From the cell containing the given text, extract its center point as (X, Y) coordinate. 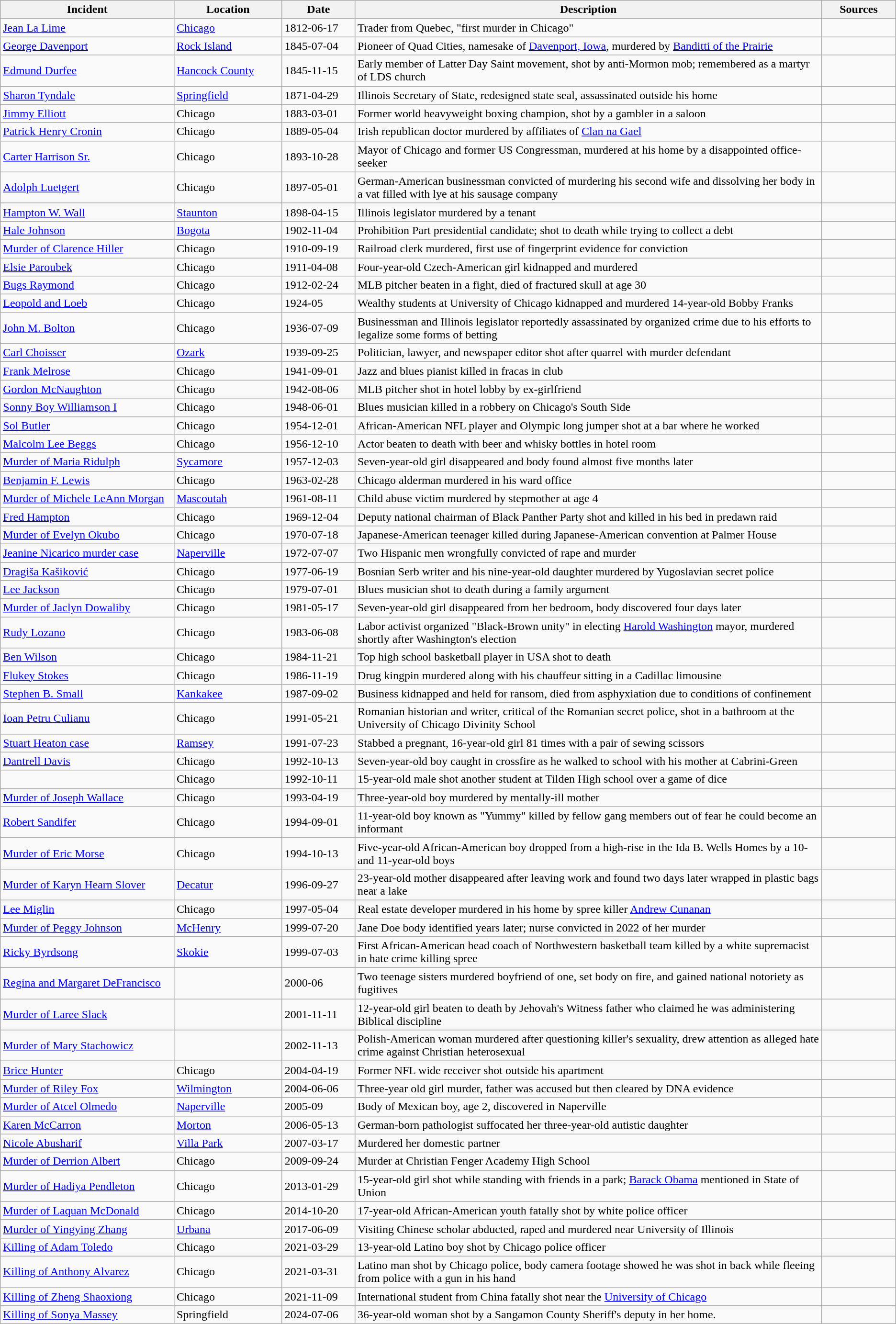
2024-07-06 (318, 1315)
1991-07-23 (318, 743)
1956-12-10 (318, 444)
Murder of Atcel Olmedo (87, 1107)
17-year-old African-American youth fatally shot by white police officer (588, 1211)
Murder of Evelyn Okubo (87, 535)
Murder of Maria Ridulph (87, 462)
Gordon McNaughton (87, 389)
Bugs Raymond (87, 285)
13-year-old Latino boy shot by Chicago police officer (588, 1247)
Former world heavyweight boxing champion, shot by a gambler in a saloon (588, 113)
2004-06-06 (318, 1088)
Date (318, 10)
1991-05-21 (318, 718)
2004-04-19 (318, 1070)
Urbana (228, 1229)
1994-10-13 (318, 853)
Drug kingpin murdered along with his chauffeur sitting in a Cadillac limousine (588, 675)
Blues musician killed in a robbery on Chicago's South Side (588, 407)
Jane Doe body identified years later; nurse convicted in 2022 of her murder (588, 927)
Ramsey (228, 743)
1912-02-24 (318, 285)
1939-09-25 (318, 353)
Three-year-old boy murdered by mentally-ill mother (588, 797)
2013-01-29 (318, 1186)
1845-11-15 (318, 71)
Seven-year-old boy caught in crossfire as he walked to school with his mother at Cabrini-Green (588, 761)
2006-05-13 (318, 1125)
Morton (228, 1125)
Two Hispanic men wrongfully convicted of rape and murder (588, 553)
Actor beaten to death with beer and whisky bottles in hotel room (588, 444)
Japanese-American teenager killed during Japanese-American convention at Palmer House (588, 535)
Pioneer of Quad Cities, namesake of Davenport, Iowa, murdered by Banditti of the Prairie (588, 46)
Polish-American woman murdered after questioning killer's sexuality, drew attention as alleged hate crime against Christian heterosexual (588, 1045)
Illinois legislator murdered by a tenant (588, 212)
1983-06-08 (318, 633)
Politician, lawyer, and newspaper editor shot after quarrel with murder defendant (588, 353)
Location (228, 10)
Murder of Laree Slack (87, 1015)
Murder of Eric Morse (87, 853)
1942-08-06 (318, 389)
Mayor of Chicago and former US Congressman, murdered at his home by a disappointed office-seeker (588, 156)
Murder of Clarence Hiller (87, 248)
Murder of Karyn Hearn Slover (87, 885)
Three-year old girl murder, father was accused but then cleared by DNA evidence (588, 1088)
Murder of Hadiya Pendleton (87, 1186)
Murder of Michele LeAnn Morgan (87, 498)
36-year-old woman shot by a Sangamon County Sheriff's deputy in her home. (588, 1315)
Hampton W. Wall (87, 212)
Lee Miglin (87, 909)
Karen McCarron (87, 1125)
Ioan Petru Culianu (87, 718)
Chicago alderman murdered in his ward office (588, 480)
2021-11-09 (318, 1297)
Murder of Mary Stachowicz (87, 1045)
Dantrell Davis (87, 761)
12-year-old girl beaten to death by Jehovah's Witness father who claimed he was administering Biblical discipline (588, 1015)
Wealthy students at University of Chicago kidnapped and murdered 14-year-old Bobby Franks (588, 303)
Early member of Latter Day Saint movement, shot by anti-Mormon mob; remembered as a martyr of LDS church (588, 71)
Killing of Sonya Massey (87, 1315)
Irish republican doctor murdered by affiliates of Clan na Gael (588, 132)
Mascoutah (228, 498)
1999-07-03 (318, 953)
Murder of Peggy Johnson (87, 927)
1957-12-03 (318, 462)
1961-08-11 (318, 498)
1992-10-11 (318, 779)
Rock Island (228, 46)
Bosnian Serb writer and his nine-year-old daughter murdered by Yugoslavian secret police (588, 571)
1941-09-01 (318, 371)
Carter Harrison Sr. (87, 156)
2021-03-31 (318, 1271)
Two teenage sisters murdered boyfriend of one, set body on fire, and gained national notoriety as fugitives (588, 983)
George Davenport (87, 46)
Benjamin F. Lewis (87, 480)
1883-03-01 (318, 113)
Blues musician shot to death during a family argument (588, 590)
2001-11-11 (318, 1015)
Stephen B. Small (87, 694)
Killing of Zheng Shaoxiong (87, 1297)
1970-07-18 (318, 535)
McHenry (228, 927)
German-born pathologist suffocated her three-year-old autistic daughter (588, 1125)
1996-09-27 (318, 885)
1993-04-19 (318, 797)
Decatur (228, 885)
Frank Melrose (87, 371)
1999-07-20 (318, 927)
1992-10-13 (318, 761)
Robert Sandifer (87, 822)
Murder of Jaclyn Dowaliby (87, 608)
1954-12-01 (318, 426)
Brice Hunter (87, 1070)
Jimmy Elliott (87, 113)
11-year-old boy known as "Yummy" killed by fellow gang members out of fear he could become an informant (588, 822)
Nicole Abusharif (87, 1143)
Sharon Tyndale (87, 95)
First African-American head coach of Northwestern basketball team killed by a white supremacist in hate crime killing spree (588, 953)
Bogota (228, 230)
Skokie (228, 953)
Flukey Stokes (87, 675)
Deputy national chairman of Black Panther Party shot and killed in his bed in predawn raid (588, 516)
Rudy Lozano (87, 633)
Regina and Margaret DeFrancisco (87, 983)
1911-04-08 (318, 267)
Killing of Adam Toledo (87, 1247)
1994-09-01 (318, 822)
Carl Choisser (87, 353)
MLB pitcher shot in hotel lobby by ex-girlfriend (588, 389)
International student from China fatally shot near the University of Chicago (588, 1297)
1987-09-02 (318, 694)
1984-11-21 (318, 657)
1812-06-17 (318, 28)
Former NFL wide receiver shot outside his apartment (588, 1070)
Illinois Secretary of State, redesigned state seal, assassinated outside his home (588, 95)
1948-06-01 (318, 407)
Ozark (228, 353)
Murder of Joseph Wallace (87, 797)
Leopold and Loeb (87, 303)
1981-05-17 (318, 608)
Stabbed a pregnant, 16-year-old girl 81 times with a pair of sewing scissors (588, 743)
Jeanine Nicarico murder case (87, 553)
Ben Wilson (87, 657)
2014-10-20 (318, 1211)
1977-06-19 (318, 571)
1845-07-04 (318, 46)
Seven-year-old girl disappeared and body found almost five months later (588, 462)
Seven-year-old girl disappeared from her bedroom, body discovered four days later (588, 608)
African-American NFL player and Olympic long jumper shot at a bar where he worked (588, 426)
Patrick Henry Cronin (87, 132)
2007-03-17 (318, 1143)
Jean La Lime (87, 28)
1902-11-04 (318, 230)
Description (588, 10)
1893-10-28 (318, 156)
1972-07-07 (318, 553)
Ricky Byrdsong (87, 953)
1871-04-29 (318, 95)
Sonny Boy Williamson I (87, 407)
Murder of Yingying Zhang (87, 1229)
Lee Jackson (87, 590)
1936-07-09 (318, 328)
1986-11-19 (318, 675)
Edmund Durfee (87, 71)
German-American businessman convicted of murdering his second wife and dissolving her body in a vat filled with lye at his sausage company (588, 188)
1889-05-04 (318, 132)
Top high school basketball player in USA shot to death (588, 657)
15-year-old girl shot while standing with friends in a park; Barack Obama mentioned in State of Union (588, 1186)
Labor activist organized "Black-Brown unity" in electing Harold Washington mayor, murdered shortly after Washington's election (588, 633)
Murder of Derrion Albert (87, 1161)
Real estate developer murdered in his home by spree killer Andrew Cunanan (588, 909)
Murdered her domestic partner (588, 1143)
1910-09-19 (318, 248)
Prohibition Part presidential candidate; shot to death while trying to collect a debt (588, 230)
Sycamore (228, 462)
2005-09 (318, 1107)
2017-06-09 (318, 1229)
Business kidnapped and held for ransom, died from asphyxiation due to conditions of confinement (588, 694)
Hancock County (228, 71)
Businessman and Illinois legislator reportedly assassinated by organized crime due to his efforts to legalize some forms of betting (588, 328)
23-year-old mother disappeared after leaving work and found two days later wrapped in plastic bags near a lake (588, 885)
Killing of Anthony Alvarez (87, 1271)
1969-12-04 (318, 516)
Body of Mexican boy, age 2, discovered in Naperville (588, 1107)
1924-05 (318, 303)
Fred Hampton (87, 516)
1897-05-01 (318, 188)
Malcolm Lee Beggs (87, 444)
2021-03-29 (318, 1247)
Trader from Quebec, "first murder in Chicago" (588, 28)
Sol Butler (87, 426)
Murder at Christian Fenger Academy High School (588, 1161)
MLB pitcher beaten in a fight, died of fractured skull at age 30 (588, 285)
Romanian historian and writer, critical of the Romanian secret police, shot in a bathroom at the University of Chicago Divinity School (588, 718)
Latino man shot by Chicago police, body camera footage showed he was shot in back while fleeing from police with a gun in his hand (588, 1271)
2002-11-13 (318, 1045)
John M. Bolton (87, 328)
15-year-old male shot another student at Tilden High school over a game of dice (588, 779)
Murder of Laquan McDonald (87, 1211)
Railroad clerk murdered, first use of fingerprint evidence for conviction (588, 248)
Kankakee (228, 694)
Visiting Chinese scholar abducted, raped and murdered near University of Illinois (588, 1229)
1963-02-28 (318, 480)
Child abuse victim murdered by stepmother at age 4 (588, 498)
Adolph Luetgert (87, 188)
Hale Johnson (87, 230)
Elsie Paroubek (87, 267)
1997-05-04 (318, 909)
1979-07-01 (318, 590)
Murder of Riley Fox (87, 1088)
2009-09-24 (318, 1161)
Jazz and blues pianist killed in fracas in club (588, 371)
Incident (87, 10)
Stuart Heaton case (87, 743)
Five-year-old African-American boy dropped from a high-rise in the Ida B. Wells Homes by a 10- and 11-year-old boys (588, 853)
Four-year-old Czech-American girl kidnapped and murdered (588, 267)
1898-04-15 (318, 212)
Villa Park (228, 1143)
2000-06 (318, 983)
Wilmington (228, 1088)
Sources (859, 10)
Staunton (228, 212)
Dragiša Kašiković (87, 571)
